Provide the [x, y] coordinate of the cell's center where the given text is located.  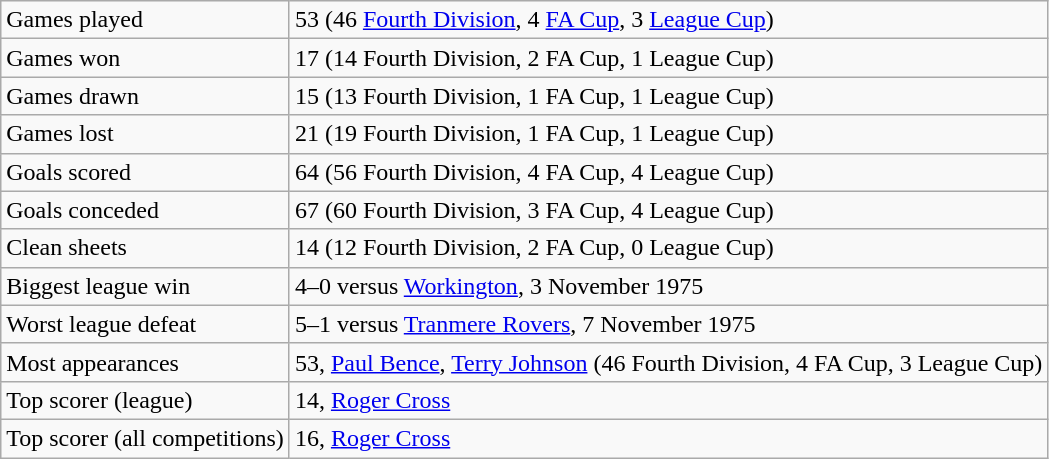
14 (12 Fourth Division, 2 FA Cup, 0 League Cup) [668, 248]
Most appearances [146, 362]
53 (46 Fourth Division, 4 FA Cup, 3 League Cup) [668, 20]
67 (60 Fourth Division, 3 FA Cup, 4 League Cup) [668, 210]
5–1 versus Tranmere Rovers, 7 November 1975 [668, 324]
Games drawn [146, 96]
53, Paul Bence, Terry Johnson (46 Fourth Division, 4 FA Cup, 3 League Cup) [668, 362]
64 (56 Fourth Division, 4 FA Cup, 4 League Cup) [668, 172]
Goals scored [146, 172]
14, Roger Cross [668, 400]
16, Roger Cross [668, 438]
Top scorer (league) [146, 400]
15 (13 Fourth Division, 1 FA Cup, 1 League Cup) [668, 96]
Worst league defeat [146, 324]
21 (19 Fourth Division, 1 FA Cup, 1 League Cup) [668, 134]
Biggest league win [146, 286]
Games won [146, 58]
Goals conceded [146, 210]
Games played [146, 20]
Clean sheets [146, 248]
4–0 versus Workington, 3 November 1975 [668, 286]
Games lost [146, 134]
Top scorer (all competitions) [146, 438]
17 (14 Fourth Division, 2 FA Cup, 1 League Cup) [668, 58]
